Provide the [X, Y] coordinate of the cell's center where the given text is located.  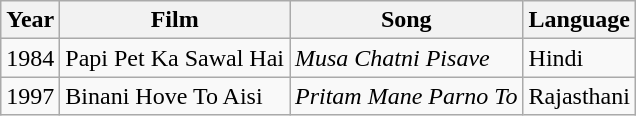
Binani Hove To Aisi [175, 96]
Language [579, 20]
Musa Chatni Pisave [407, 58]
Rajasthani [579, 96]
Year [30, 20]
Film [175, 20]
Song [407, 20]
1997 [30, 96]
Hindi [579, 58]
1984 [30, 58]
Papi Pet Ka Sawal Hai [175, 58]
Pritam Mane Parno To [407, 96]
